From the cell containing the given text, extract its center point as [X, Y] coordinate. 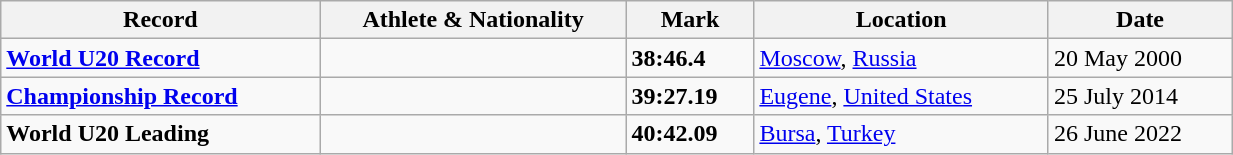
26 June 2022 [1140, 134]
Location [902, 20]
Athlete & Nationality [473, 20]
Moscow, Russia [902, 58]
Championship Record [160, 96]
World U20 Record [160, 58]
20 May 2000 [1140, 58]
World U20 Leading [160, 134]
25 July 2014 [1140, 96]
39:27.19 [690, 96]
Record [160, 20]
Date [1140, 20]
38:46.4 [690, 58]
Bursa, Turkey [902, 134]
Mark [690, 20]
40:42.09 [690, 134]
Eugene, United States [902, 96]
